Return the [x, y] coordinate for the center point of the cell that contains the specified text.  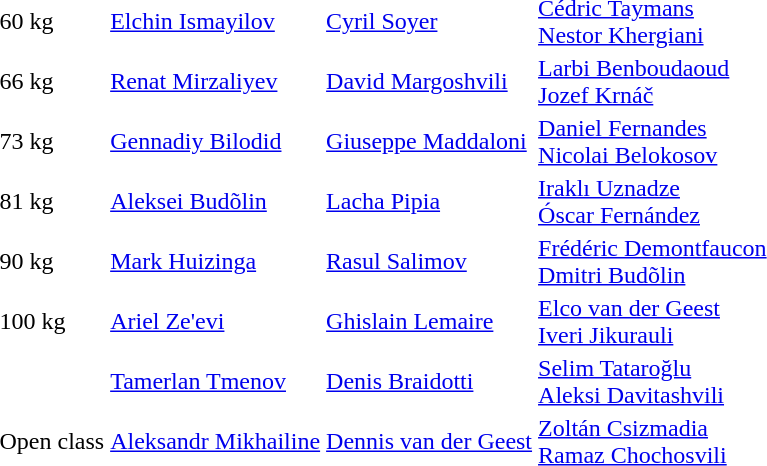
Ghislain Lemaire [430, 322]
Aleksei Budõlin [216, 202]
Tamerlan Tmenov [216, 382]
Mark Huizinga [216, 262]
Gennadiy Bilodid [216, 142]
Rasul Salimov [430, 262]
Lacha Pipia [430, 202]
Renat Mirzaliyev [216, 82]
Ariel Ze'evi [216, 322]
David Margoshvili [430, 82]
Giuseppe Maddaloni [430, 142]
Denis Braidotti [430, 382]
